Capture the cell that displays the provided text and extract its (x, y) central coordinate. 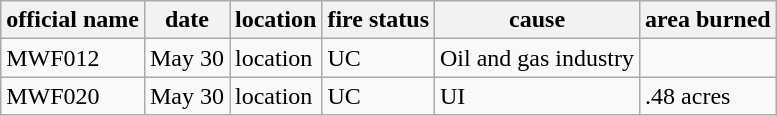
UI (538, 96)
cause (538, 20)
official name (73, 20)
.48 acres (708, 96)
MWF020 (73, 96)
date (186, 20)
area burned (708, 20)
fire status (378, 20)
Oil and gas industry (538, 58)
MWF012 (73, 58)
